Search for the cell housing the specified text and yield its [x, y] center coordinate. 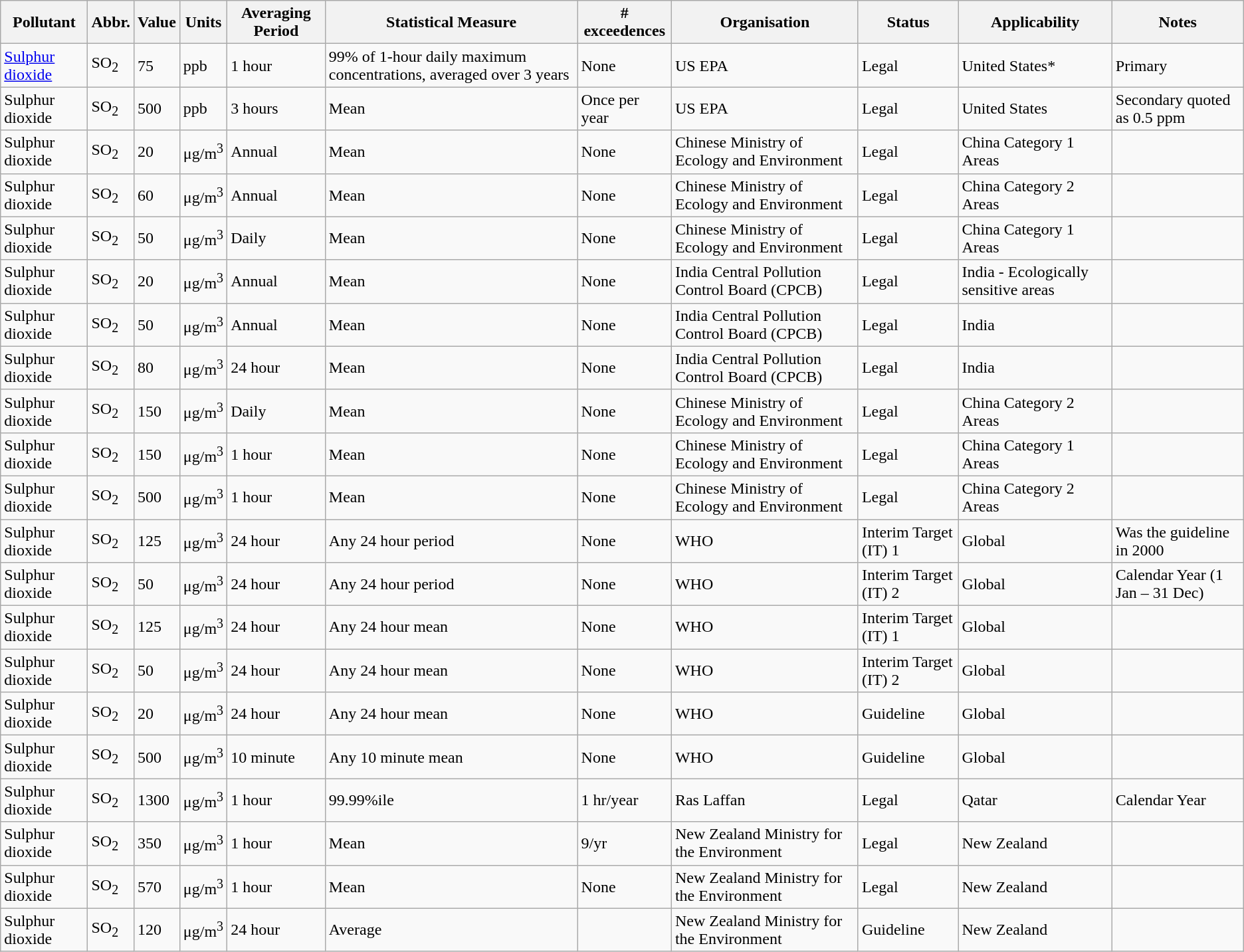
99% of 1-hour daily maximum concentrations, averaged over 3 years [451, 65]
60 [157, 195]
Calendar Year [1178, 800]
India - Ecologically sensitive areas [1035, 282]
United States* [1035, 65]
Qatar [1035, 800]
3 hours [276, 109]
Value [157, 23]
# exceedences [625, 23]
United States [1035, 109]
Applicability [1035, 23]
Any 10 minute mean [451, 757]
Pollutant [44, 23]
Secondary quoted as 0.5 ppm [1178, 109]
99.99%ile [451, 800]
Statistical Measure [451, 23]
1300 [157, 800]
Status [908, 23]
1 hr/year [625, 800]
Abbr. [111, 23]
Notes [1178, 23]
120 [157, 930]
Ras Laffan [764, 800]
Primary [1178, 65]
Organisation [764, 23]
Was the guideline in 2000 [1178, 541]
80 [157, 368]
10 minute [276, 757]
Once per year [625, 109]
Calendar Year (1 Jan – 31 Dec) [1178, 585]
350 [157, 844]
9/yr [625, 844]
Average [451, 930]
Units [203, 23]
75 [157, 65]
Averaging Period [276, 23]
570 [157, 886]
